Provide the (x, y) coordinate of the cell's center where the given text is located.  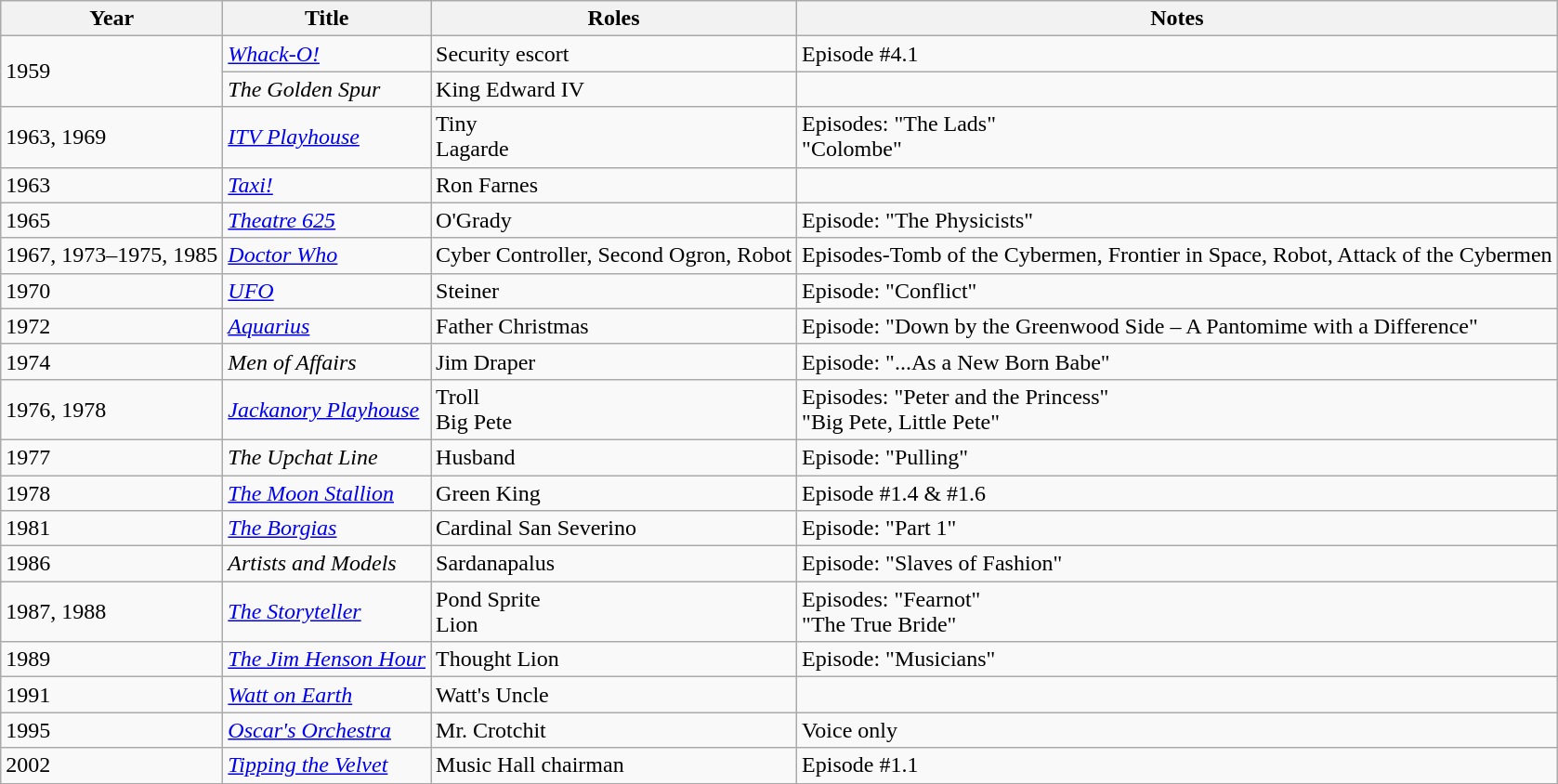
Episodes-Tomb of the Cybermen, Frontier in Space, Robot, Attack of the Cybermen (1178, 255)
The Golden Spur (327, 89)
1991 (111, 695)
1986 (111, 564)
1959 (111, 72)
Father Christmas (614, 326)
Episode: "Conflict" (1178, 291)
Mr. Crotchit (614, 730)
TrollBig Pete (614, 409)
Theatre 625 (327, 220)
Episode #1.4 & #1.6 (1178, 493)
Cardinal San Severino (614, 529)
The Storyteller (327, 611)
Artists and Models (327, 564)
Doctor Who (327, 255)
Cyber Controller, Second Ogron, Robot (614, 255)
Notes (1178, 19)
TinyLagarde (614, 137)
Music Hall chairman (614, 765)
1972 (111, 326)
Watt's Uncle (614, 695)
Episode: "...As a New Born Babe" (1178, 361)
Episode #4.1 (1178, 54)
1963 (111, 185)
Episodes: "Peter and the Princess""Big Pete, Little Pete" (1178, 409)
Episode: "Down by the Greenwood Side – A Pantomime with a Difference" (1178, 326)
1974 (111, 361)
The Moon Stallion (327, 493)
Watt on Earth (327, 695)
1967, 1973–1975, 1985 (111, 255)
1977 (111, 457)
Episode: "The Physicists" (1178, 220)
Voice only (1178, 730)
King Edward IV (614, 89)
Whack-O! (327, 54)
O'Grady (614, 220)
Green King (614, 493)
UFO (327, 291)
2002 (111, 765)
Aquarius (327, 326)
Steiner (614, 291)
Episode #1.1 (1178, 765)
Pond SpriteLion (614, 611)
Husband (614, 457)
The Jim Henson Hour (327, 660)
Taxi! (327, 185)
The Upchat Line (327, 457)
Episodes: "Fearnot""The True Bride" (1178, 611)
The Borgias (327, 529)
ITV Playhouse (327, 137)
Ron Farnes (614, 185)
Episode: "Slaves of Fashion" (1178, 564)
Roles (614, 19)
1970 (111, 291)
Men of Affairs (327, 361)
1995 (111, 730)
Title (327, 19)
Episode: "Pulling" (1178, 457)
Security escort (614, 54)
Jackanory Playhouse (327, 409)
Sardanapalus (614, 564)
1965 (111, 220)
Oscar's Orchestra (327, 730)
Episodes: "The Lads""Colombe" (1178, 137)
Episode: "Part 1" (1178, 529)
1963, 1969 (111, 137)
Tipping the Velvet (327, 765)
1981 (111, 529)
Thought Lion (614, 660)
Year (111, 19)
1987, 1988 (111, 611)
1978 (111, 493)
Jim Draper (614, 361)
1976, 1978 (111, 409)
Episode: "Musicians" (1178, 660)
1989 (111, 660)
